Output the (X, Y) coordinate of the center of the cell containing the given text.  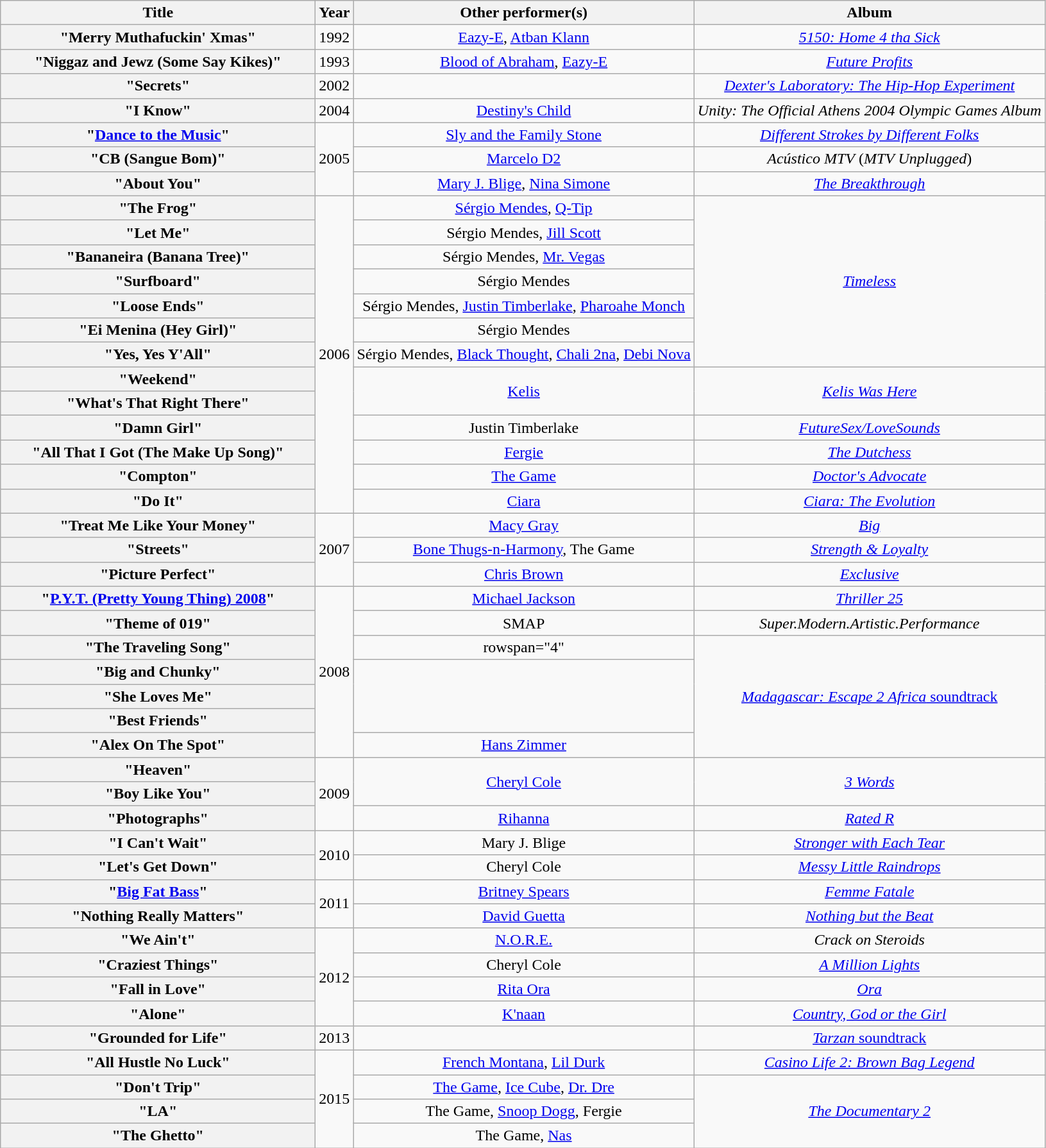
2004 (335, 110)
"She Loves Me" (158, 696)
"I Can't Wait" (158, 843)
Rita Ora (523, 989)
Stronger with Each Tear (870, 843)
Dexter's Laboratory: The Hip-Hop Experiment (870, 86)
Hans Zimmer (523, 745)
The Game, Nas (523, 1136)
2009 (335, 794)
"Niggaz and Jewz (Some Say Kikes)" (158, 62)
"Fall in Love" (158, 989)
"Loose Ends" (158, 306)
Mary J. Blige (523, 843)
5150: Home 4 tha Sick (870, 37)
"Craziest Things" (158, 965)
"Weekend" (158, 379)
"Do It" (158, 501)
The Game, Ice Cube, Dr. Dre (523, 1087)
"Let Me" (158, 232)
The Documentary 2 (870, 1111)
"The Ghetto" (158, 1136)
Future Profits (870, 62)
Exclusive (870, 574)
2006 (335, 354)
Sly and the Family Stone (523, 135)
"Streets" (158, 550)
Sérgio Mendes, Mr. Vegas (523, 257)
Mary J. Blige, Nina Simone (523, 183)
SMAP (523, 623)
"Grounded for Life" (158, 1038)
Nothing but the Beat (870, 916)
"Nothing Really Matters" (158, 916)
2005 (335, 159)
Crack on Steroids (870, 940)
Michael Jackson (523, 598)
2015 (335, 1099)
1993 (335, 62)
"All Hustle No Luck" (158, 1062)
2002 (335, 86)
Ora (870, 989)
Timeless (870, 281)
Macy Gray (523, 525)
Tarzan soundtrack (870, 1038)
Rihanna (523, 818)
Super.Modern.Artistic.Performance (870, 623)
Fergie (523, 452)
"The Frog" (158, 208)
Big (870, 525)
A Million Lights (870, 965)
"Boy Like You" (158, 794)
"Yes, Yes Y'All" (158, 355)
Thriller 25 (870, 598)
"We Ain't" (158, 940)
Country, God or the Girl (870, 1013)
"Big and Chunky" (158, 671)
Ciara (523, 501)
Bone Thugs-n-Harmony, The Game (523, 550)
The Game, Snoop Dogg, Fergie (523, 1111)
Destiny's Child (523, 110)
"Damn Girl" (158, 428)
Other performer(s) (523, 13)
Blood of Abraham, Eazy-E (523, 62)
Justin Timberlake (523, 428)
"Let's Get Down" (158, 867)
Marcelo D2 (523, 159)
Sérgio Mendes, Q-Tip (523, 208)
"P.Y.T. (Pretty Young Thing) 2008" (158, 598)
"Surfboard" (158, 281)
"Secrets" (158, 86)
French Montana, Lil Durk (523, 1062)
2007 (335, 550)
The Breakthrough (870, 183)
Rated R (870, 818)
2012 (335, 977)
"Theme of 019" (158, 623)
Chris Brown (523, 574)
Kelis Was Here (870, 391)
Sérgio Mendes, Justin Timberlake, Pharoahe Monch (523, 306)
Ciara: The Evolution (870, 501)
"Picture Perfect" (158, 574)
"All That I Got (The Make Up Song)" (158, 452)
"Bananeira (Banana Tree)" (158, 257)
Britney Spears (523, 891)
Femme Fatale (870, 891)
"LA" (158, 1111)
3 Words (870, 782)
"Don't Trip" (158, 1087)
"Heaven" (158, 770)
2013 (335, 1038)
Strength & Loyalty (870, 550)
Eazy-E, Atban Klann (523, 37)
The Dutchess (870, 452)
"Big Fat Bass" (158, 891)
1992 (335, 37)
"What's That Right There" (158, 403)
Acústico MTV (MTV Unplugged) (870, 159)
2008 (335, 671)
The Game (523, 477)
rowspan="4" (523, 647)
K'naan (523, 1013)
Casino Life 2: Brown Bag Legend (870, 1062)
Album (870, 13)
"Photographs" (158, 818)
Kelis (523, 391)
Madagascar: Escape 2 Africa soundtrack (870, 696)
David Guetta (523, 916)
"Alone" (158, 1013)
"Ei Menina (Hey Girl)" (158, 330)
"About You" (158, 183)
"Compton" (158, 477)
2010 (335, 855)
"Dance to the Music" (158, 135)
"Treat Me Like Your Money" (158, 525)
"Best Friends" (158, 721)
Sérgio Mendes, Black Thought, Chali 2na, Debi Nova (523, 355)
N.O.R.E. (523, 940)
Sérgio Mendes, Jill Scott (523, 232)
Messy Little Raindrops (870, 867)
Unity: The Official Athens 2004 Olympic Games Album (870, 110)
Different Strokes by Different Folks (870, 135)
"Merry Muthafuckin' Xmas" (158, 37)
"I Know" (158, 110)
Doctor's Advocate (870, 477)
FutureSex/LoveSounds (870, 428)
"Alex On The Spot" (158, 745)
"The Traveling Song" (158, 647)
Year (335, 13)
Title (158, 13)
"CB (Sangue Bom)" (158, 159)
2011 (335, 904)
